Search for the cell housing the specified text and yield its [X, Y] center coordinate. 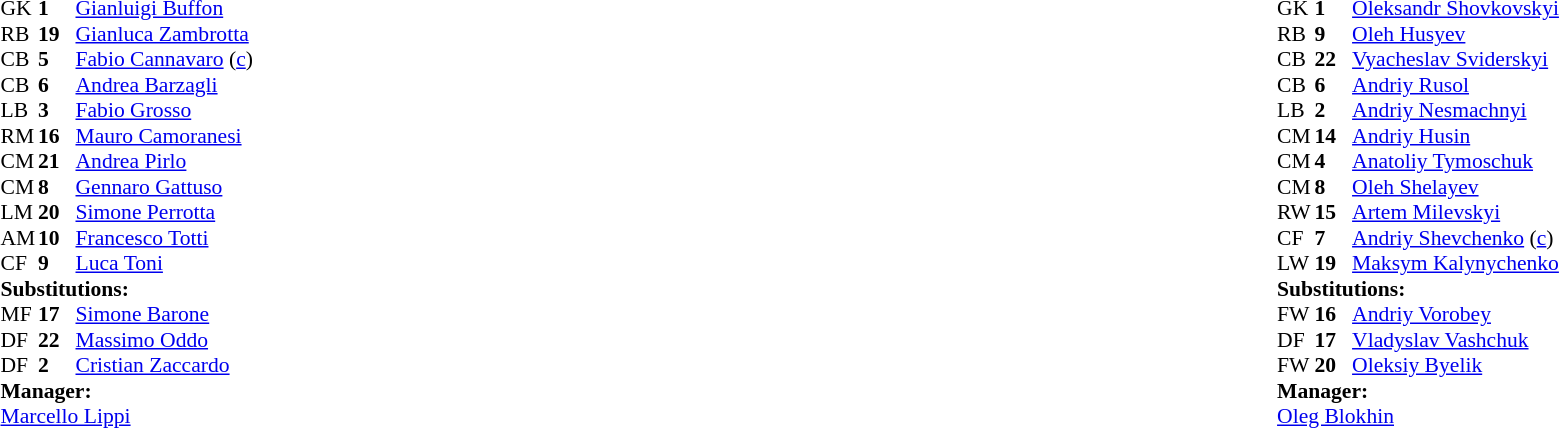
5 [57, 59]
Fabio Cannavaro (c) [164, 59]
7 [1334, 238]
Andrea Pirlo [164, 161]
LM [19, 213]
21 [57, 161]
Simone Perrotta [164, 213]
Massimo Oddo [164, 340]
Artem Milevskyi [1456, 213]
Oleh Shelayev [1456, 187]
Andriy Vorobey [1456, 315]
Gianluca Zambrotta [164, 34]
Oleh Husyev [1456, 34]
Francesco Totti [164, 238]
RM [19, 136]
AM [19, 238]
Andrea Barzagli [164, 85]
Maksym Kalynychenko [1456, 263]
Anatoliy Tymoschuk [1456, 161]
Cristian Zaccardo [164, 365]
Vyacheslav Sviderskyi [1456, 59]
RW [1296, 213]
Andriy Rusol [1456, 85]
Andriy Shevchenko (c) [1456, 238]
Andriy Husin [1456, 136]
Gennaro Gattuso [164, 187]
Simone Barone [164, 315]
10 [57, 238]
Fabio Grosso [164, 111]
Andriy Nesmachnyi [1456, 111]
4 [1334, 161]
15 [1334, 213]
LW [1296, 263]
Mauro Camoranesi [164, 136]
Luca Toni [164, 263]
14 [1334, 136]
Oleksiy Byelik [1456, 365]
3 [57, 111]
MF [19, 315]
Vladyslav Vashchuk [1456, 340]
